Extract the (x, y) coordinate from the center of the cell holding the provided text.  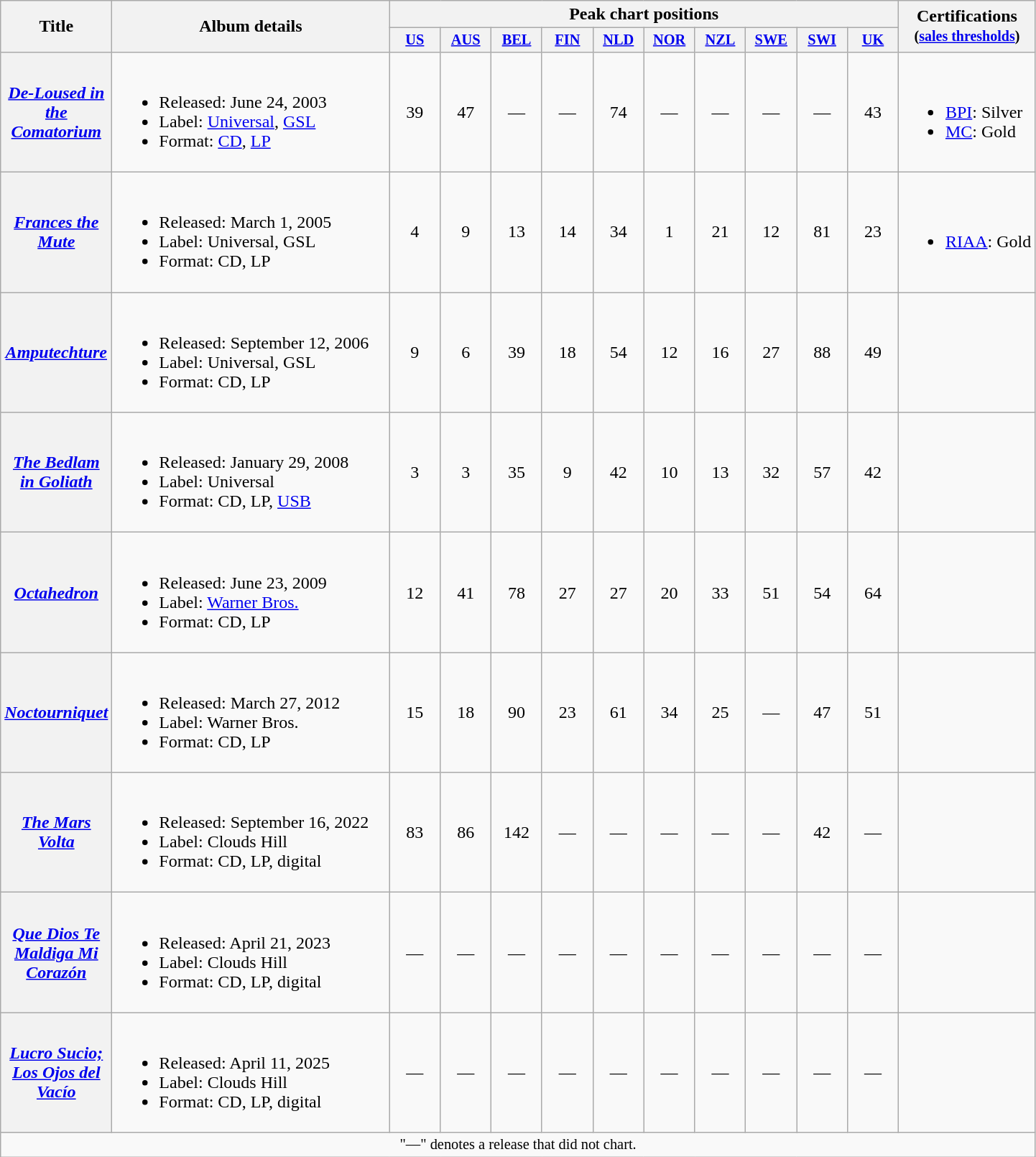
49 (874, 352)
NOR (670, 40)
Released: March 1, 2005Label: Universal, GSLFormat: CD, LP (251, 233)
74 (618, 112)
Released: April 11, 2025Label: Clouds HillFormat: CD, LP, digital (251, 1072)
Frances the Mute (56, 233)
1 (670, 233)
BEL (517, 40)
The Mars Volta (56, 832)
Amputechture (56, 352)
20 (670, 592)
14 (568, 233)
Noctourniquet (56, 713)
Released: June 23, 2009Label: Warner Bros.Format: CD, LP (251, 592)
AUS (466, 40)
"—" denotes a release that did not chart. (519, 1145)
FIN (568, 40)
41 (466, 592)
64 (874, 592)
Released: June 24, 2003Label: Universal, GSLFormat: CD, LP (251, 112)
83 (415, 832)
Lucro Sucio; Los Ojos del Vacío (56, 1072)
81 (822, 233)
Released: March 27, 2012Label: Warner Bros.Format: CD, LP (251, 713)
Album details (251, 27)
4 (415, 233)
Title (56, 27)
Peak chart positions (644, 14)
UK (874, 40)
Released: September 16, 2022Label: Clouds HillFormat: CD, LP, digital (251, 832)
21 (720, 233)
SWI (822, 40)
86 (466, 832)
43 (874, 112)
25 (720, 713)
90 (517, 713)
32 (772, 473)
Que Dios Te Maldiga Mi Corazón (56, 953)
16 (720, 352)
NZL (720, 40)
61 (618, 713)
BPI: SilverMC: Gold (967, 112)
Released: September 12, 2006Label: Universal, GSLFormat: CD, LP (251, 352)
Octahedron (56, 592)
Released: January 29, 2008Label: UniversalFormat: CD, LP, USB (251, 473)
78 (517, 592)
142 (517, 832)
33 (720, 592)
SWE (772, 40)
88 (822, 352)
NLD (618, 40)
RIAA: Gold (967, 233)
10 (670, 473)
57 (822, 473)
15 (415, 713)
Released: April 21, 2023Label: Clouds HillFormat: CD, LP, digital (251, 953)
6 (466, 352)
35 (517, 473)
US (415, 40)
The Bedlam in Goliath (56, 473)
De-Loused in the Comatorium (56, 112)
Certifications(sales thresholds) (967, 27)
